Output the (X, Y) coordinate of the center of the cell containing the given text.  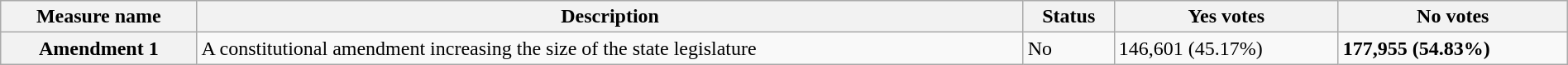
Amendment 1 (99, 48)
Status (1068, 17)
A constitutional amendment increasing the size of the state legislature (610, 48)
Yes votes (1226, 17)
146,601 (45.17%) (1226, 48)
No (1068, 48)
No votes (1452, 17)
177,955 (54.83%) (1452, 48)
Description (610, 17)
Measure name (99, 17)
